Output the (X, Y) coordinate of the center of the cell containing the given text.  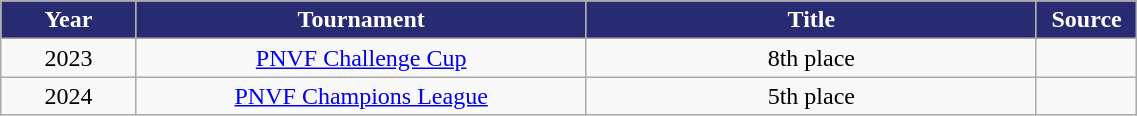
Source (1086, 20)
2024 (68, 96)
Title (811, 20)
8th place (811, 58)
5th place (811, 96)
Year (68, 20)
PNVF Champions League (361, 96)
Tournament (361, 20)
2023 (68, 58)
PNVF Challenge Cup (361, 58)
